Pinpoint the cell where the given text exists, returning its [X, Y] midpoint coordinate. 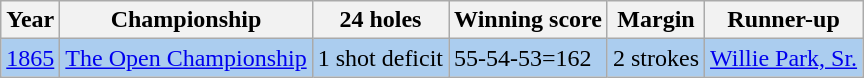
Year [30, 20]
1 shot deficit [380, 58]
Winning score [528, 20]
Runner-up [784, 20]
1865 [30, 58]
Championship [186, 20]
55-54-53=162 [528, 58]
Margin [656, 20]
24 holes [380, 20]
2 strokes [656, 58]
Willie Park, Sr. [784, 58]
The Open Championship [186, 58]
